Search for the cell housing the specified text and yield its [x, y] center coordinate. 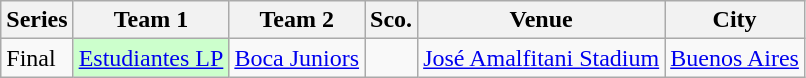
Boca Juniors [297, 58]
Sco. [392, 20]
Final [37, 58]
City [735, 20]
José Amalfitani Stadium [542, 58]
Series [37, 20]
Team 2 [297, 20]
Estudiantes LP [151, 58]
Buenos Aires [735, 58]
Venue [542, 20]
Team 1 [151, 20]
